From the cell containing the given text, extract its center point as (x, y) coordinate. 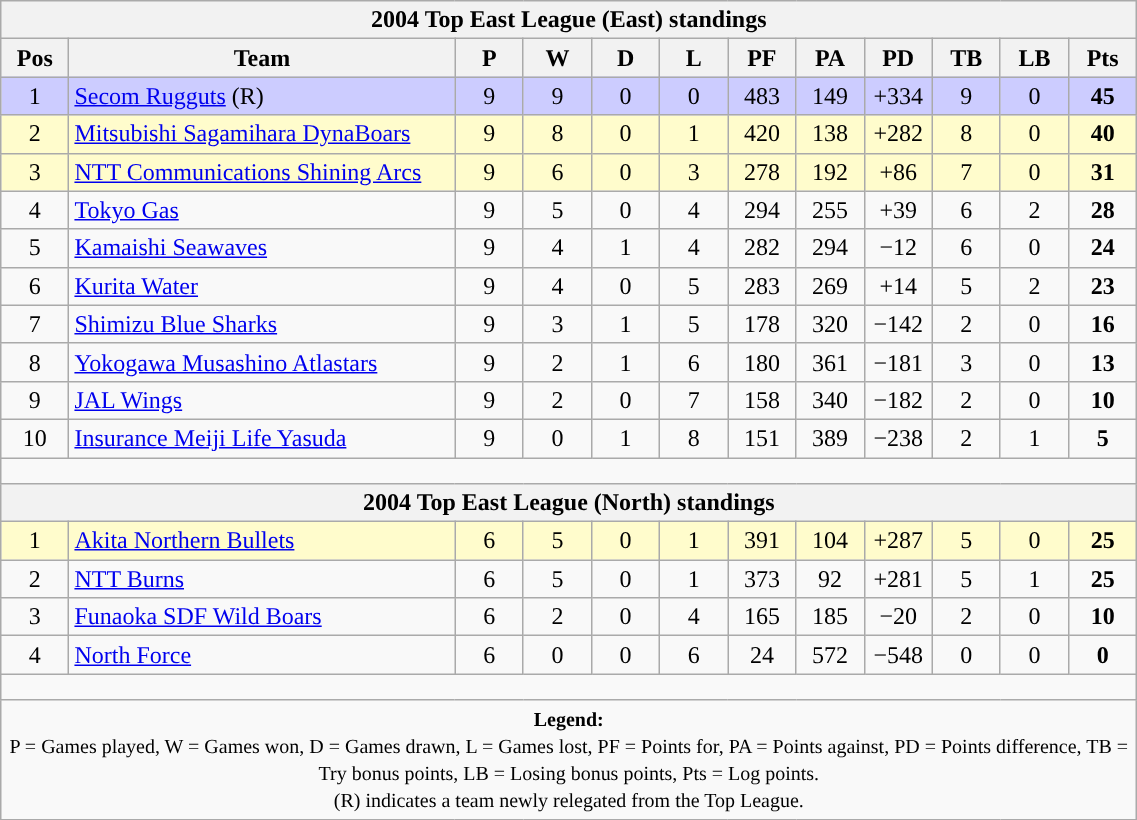
NTT Communications Shining Arcs (262, 172)
28 (1103, 210)
23 (1103, 286)
+281 (898, 579)
373 (762, 579)
−181 (898, 362)
278 (762, 172)
572 (830, 655)
PF (762, 58)
16 (1103, 324)
389 (830, 438)
−548 (898, 655)
NTT Burns (262, 579)
151 (762, 438)
178 (762, 324)
158 (762, 400)
165 (762, 617)
Insurance Meiji Life Yasuda (262, 438)
361 (830, 362)
LB (1034, 58)
+282 (898, 134)
31 (1103, 172)
TB (966, 58)
D (625, 58)
45 (1103, 96)
185 (830, 617)
Pos (35, 58)
−20 (898, 617)
JAL Wings (262, 400)
Kurita Water (262, 286)
P (489, 58)
Secom Rugguts (R) (262, 96)
483 (762, 96)
L (694, 58)
269 (830, 286)
Kamaishi Seawaves (262, 248)
282 (762, 248)
320 (830, 324)
+287 (898, 541)
13 (1103, 362)
−142 (898, 324)
Team (262, 58)
391 (762, 541)
PD (898, 58)
−12 (898, 248)
Mitsubishi Sagamihara DynaBoars (262, 134)
+334 (898, 96)
Pts (1103, 58)
192 (830, 172)
180 (762, 362)
Akita Northern Bullets (262, 541)
2004 Top East League (North) standings (569, 503)
104 (830, 541)
+14 (898, 286)
Funaoka SDF Wild Boars (262, 617)
420 (762, 134)
149 (830, 96)
PA (830, 58)
40 (1103, 134)
255 (830, 210)
North Force (262, 655)
2004 Top East League (East) standings (569, 20)
340 (830, 400)
Tokyo Gas (262, 210)
Yokogawa Musashino Atlastars (262, 362)
138 (830, 134)
+39 (898, 210)
+86 (898, 172)
−238 (898, 438)
W (557, 58)
283 (762, 286)
−182 (898, 400)
Shimizu Blue Sharks (262, 324)
92 (830, 579)
